From the cell containing the given text, extract its center point as [X, Y] coordinate. 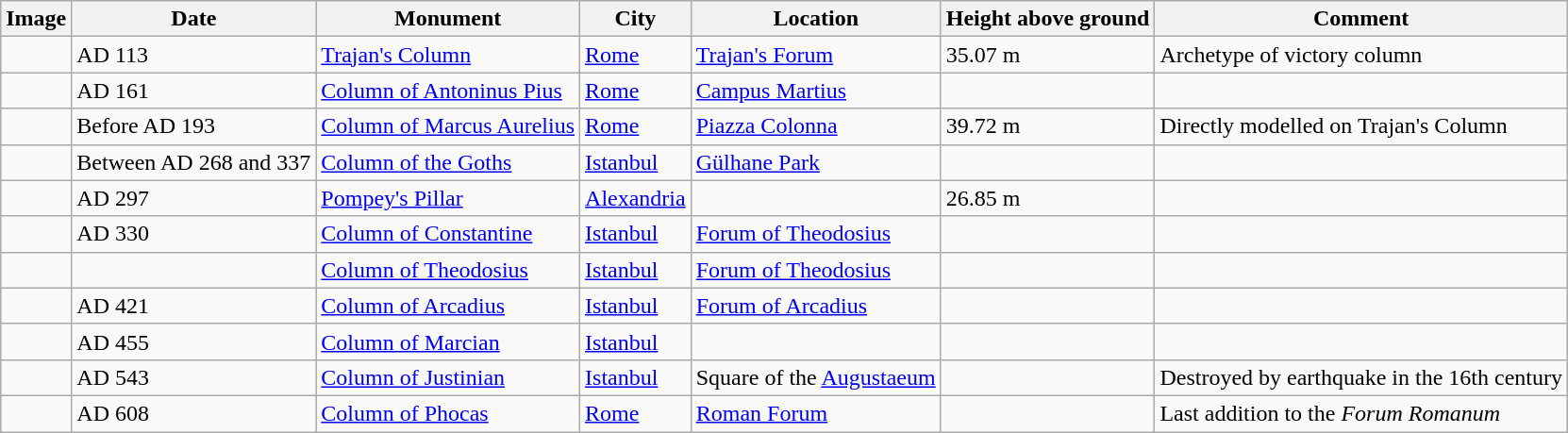
Column of Justinian [448, 377]
Forum of Arcadius [815, 306]
Square of the Augustaeum [815, 377]
Date [194, 19]
Column of Phocas [448, 413]
AD 161 [194, 91]
Between AD 268 and 337 [194, 162]
AD 297 [194, 198]
Height above ground [1047, 19]
Trajan's Forum [815, 55]
Last addition to the Forum Romanum [1361, 413]
Before AD 193 [194, 126]
Column of Antoninus Pius [448, 91]
Archetype of victory column [1361, 55]
Roman Forum [815, 413]
Directly modelled on Trajan's Column [1361, 126]
Gülhane Park [815, 162]
Alexandria [636, 198]
AD 608 [194, 413]
Image [36, 19]
AD 113 [194, 55]
Location [815, 19]
Comment [1361, 19]
Pompey's Pillar [448, 198]
Trajan's Column [448, 55]
Column of the Goths [448, 162]
35.07 m [1047, 55]
Column of Marcian [448, 341]
39.72 m [1047, 126]
Column of Arcadius [448, 306]
Column of Marcus Aurelius [448, 126]
AD 455 [194, 341]
Column of Constantine [448, 234]
City [636, 19]
26.85 m [1047, 198]
AD 421 [194, 306]
Piazza Colonna [815, 126]
Monument [448, 19]
Campus Martius [815, 91]
AD 330 [194, 234]
Destroyed by earthquake in the 16th century [1361, 377]
Column of Theodosius [448, 270]
AD 543 [194, 377]
